From the cell containing the given text, extract its center point as [x, y] coordinate. 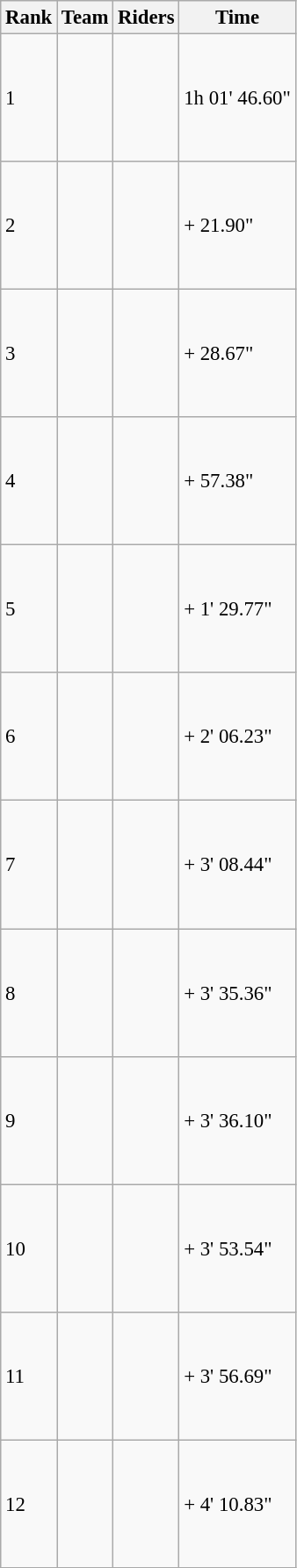
Rank [29, 18]
2 [29, 226]
Time [237, 18]
7 [29, 865]
+ 1' 29.77" [237, 609]
9 [29, 1120]
10 [29, 1248]
+ 4' 10.83" [237, 1504]
+ 3' 36.10" [237, 1120]
8 [29, 993]
4 [29, 481]
1 [29, 98]
+ 3' 35.36" [237, 993]
1h 01' 46.60" [237, 98]
6 [29, 737]
+ 21.90" [237, 226]
+ 3' 53.54" [237, 1248]
Team [85, 18]
+ 3' 56.69" [237, 1376]
5 [29, 609]
Riders [146, 18]
+ 28.67" [237, 354]
+ 3' 08.44" [237, 865]
12 [29, 1504]
+ 57.38" [237, 481]
3 [29, 354]
+ 2' 06.23" [237, 737]
11 [29, 1376]
